Detect which cell encompasses the target text, then output its [X, Y] center coordinate. 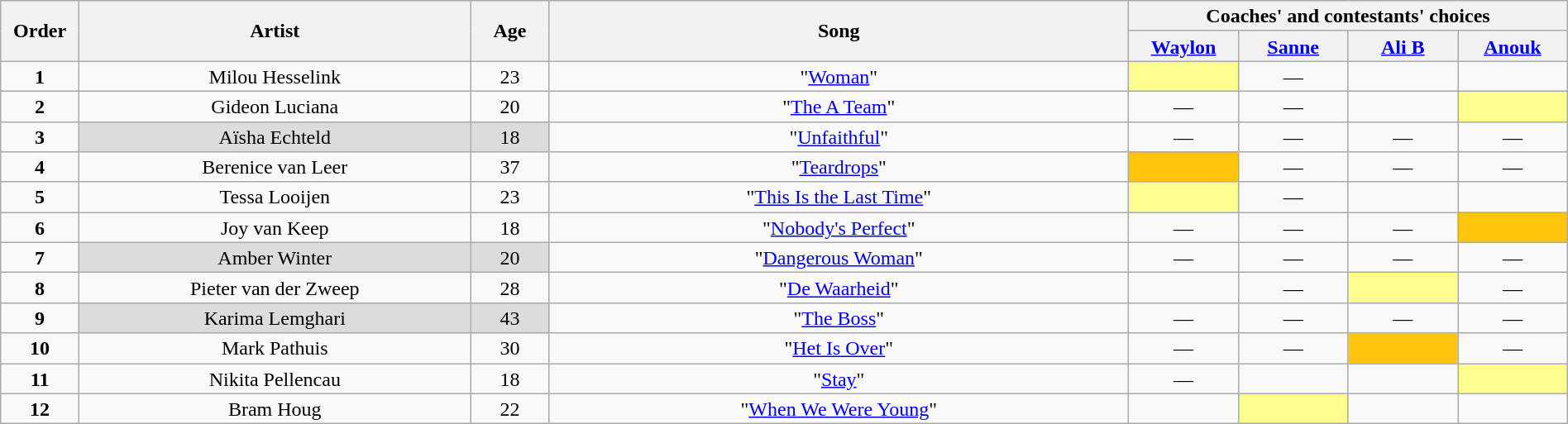
"This Is the Last Time" [839, 197]
11 [40, 379]
"Teardrops" [839, 167]
Waylon [1184, 46]
Song [839, 31]
7 [40, 258]
12 [40, 408]
Aïsha Echteld [275, 137]
"Woman" [839, 76]
5 [40, 197]
Berenice van Leer [275, 167]
6 [40, 228]
1 [40, 76]
43 [509, 317]
4 [40, 167]
Bram Houg [275, 408]
"The A Team" [839, 106]
2 [40, 106]
"When We Were Young" [839, 408]
"Dangerous Woman" [839, 258]
Mark Pathuis [275, 349]
"Stay" [839, 379]
9 [40, 317]
3 [40, 137]
Artist [275, 31]
37 [509, 167]
Pieter van der Zweep [275, 288]
Nikita Pellencau [275, 379]
"The Boss" [839, 317]
Milou Hesselink [275, 76]
"Unfaithful" [839, 137]
Amber Winter [275, 258]
10 [40, 349]
Tessa Looijen [275, 197]
22 [509, 408]
30 [509, 349]
"Nobody's Perfect" [839, 228]
Anouk [1513, 46]
Karima Lemghari [275, 317]
8 [40, 288]
28 [509, 288]
Coaches' and contestants' choices [1348, 17]
Age [509, 31]
Joy van Keep [275, 228]
Ali B [1403, 46]
"De Waarheid" [839, 288]
Order [40, 31]
Gideon Luciana [275, 106]
"Het Is Over" [839, 349]
Sanne [1293, 46]
